Output the [x, y] coordinate of the center of the cell containing the given text.  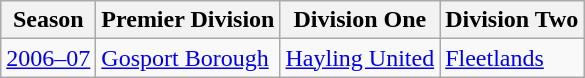
Premier Division [188, 20]
Hayling United [360, 58]
2006–07 [48, 58]
Division One [360, 20]
Season [48, 20]
Gosport Borough [188, 58]
Division Two [512, 20]
Fleetlands [512, 58]
